Output the (X, Y) coordinate of the center of the cell containing the given text.  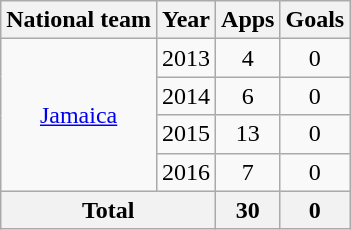
Apps (248, 20)
Goals (315, 20)
2015 (186, 134)
4 (248, 58)
2014 (186, 96)
Jamaica (79, 115)
6 (248, 96)
Total (108, 210)
7 (248, 172)
13 (248, 134)
Year (186, 20)
2016 (186, 172)
National team (79, 20)
2013 (186, 58)
30 (248, 210)
